Output the [x, y] coordinate of the center of the cell containing the given text.  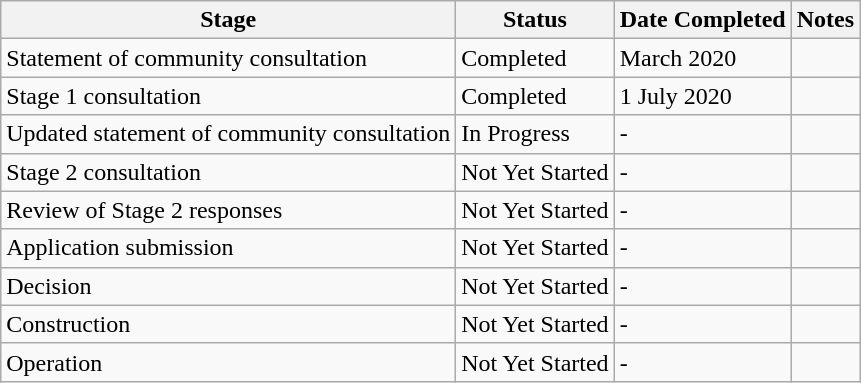
Application submission [228, 248]
1 July 2020 [702, 96]
Notes [825, 20]
Status [535, 20]
Date Completed [702, 20]
March 2020 [702, 58]
Stage 2 consultation [228, 172]
Stage [228, 20]
Construction [228, 324]
In Progress [535, 134]
Operation [228, 362]
Statement of community consultation [228, 58]
Decision [228, 286]
Stage 1 consultation [228, 96]
Review of Stage 2 responses [228, 210]
Updated statement of community consultation [228, 134]
